Detect which cell encompasses the target text, then output its [x, y] center coordinate. 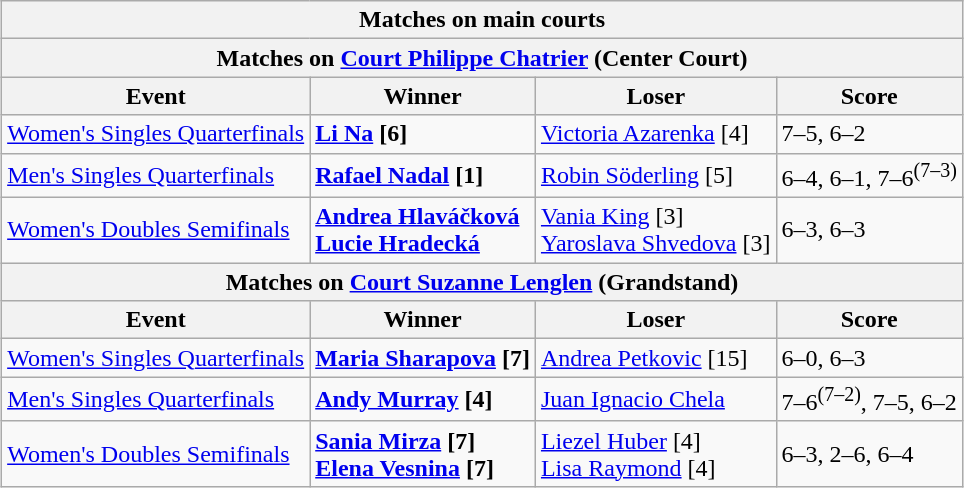
Matches on main courts [482, 20]
Rafael Nadal [1] [423, 176]
6–3, 2–6, 6–4 [869, 454]
Andrea Petkovic [15] [656, 358]
Sania Mirza [7] Elena Vesnina [7] [423, 454]
6–4, 6–1, 7–6(7–3) [869, 176]
Andrea Hlaváčková Lucie Hradecká [423, 230]
Juan Ignacio Chela [656, 400]
7–6(7–2), 7–5, 6–2 [869, 400]
Li Na [6] [423, 134]
Matches on Court Suzanne Lenglen (Grandstand) [482, 282]
Robin Söderling [5] [656, 176]
Victoria Azarenka [4] [656, 134]
Andy Murray [4] [423, 400]
Liezel Huber [4] Lisa Raymond [4] [656, 454]
6–3, 6–3 [869, 230]
Vania King [3] Yaroslava Shvedova [3] [656, 230]
Maria Sharapova [7] [423, 358]
6–0, 6–3 [869, 358]
Matches on Court Philippe Chatrier (Center Court) [482, 58]
7–5, 6–2 [869, 134]
